From the cell containing the given text, extract its center point as [x, y] coordinate. 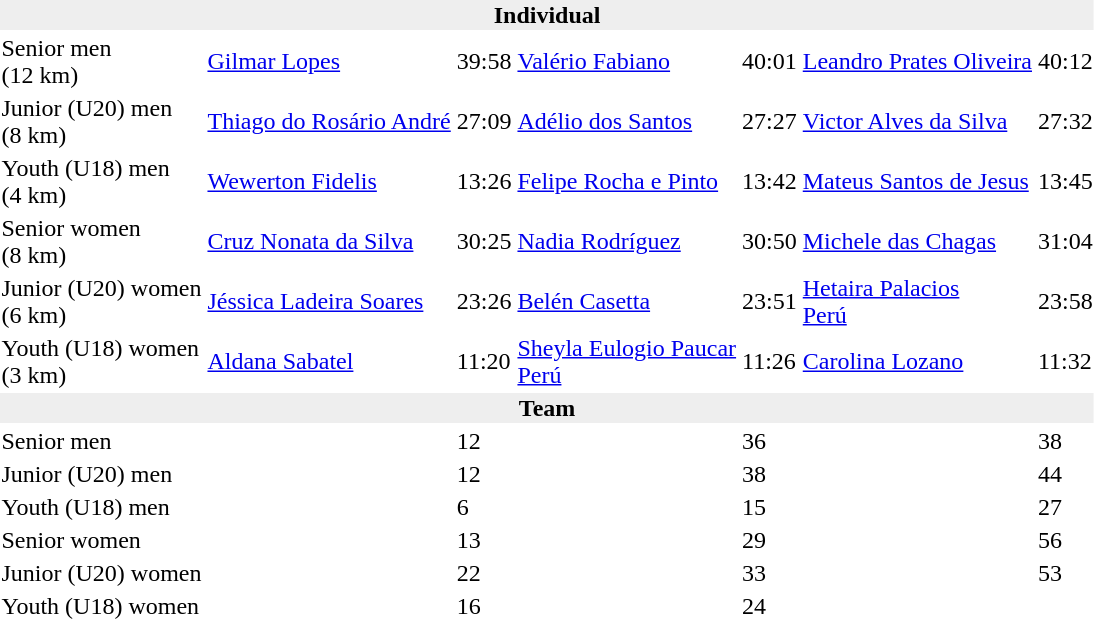
36 [770, 441]
13:45 [1065, 182]
Junior (U20) women(6 km) [102, 302]
Aldana Sabatel [329, 362]
Team [547, 408]
56 [1065, 540]
Victor Alves da Silva [917, 122]
Senior men [102, 441]
30:25 [484, 242]
Felipe Rocha e Pinto [627, 182]
27:32 [1065, 122]
31:04 [1065, 242]
Senior women(8 km) [102, 242]
Wewerton Fidelis [329, 182]
Leandro Prates Oliveira [917, 62]
40:12 [1065, 62]
11:20 [484, 362]
Senior men(12 km) [102, 62]
30:50 [770, 242]
13:26 [484, 182]
Individual [547, 15]
13:42 [770, 182]
Youth (U18) men(4 km) [102, 182]
27:27 [770, 122]
Jéssica Ladeira Soares [329, 302]
33 [770, 573]
23:51 [770, 302]
Gilmar Lopes [329, 62]
13 [484, 540]
Carolina Lozano [917, 362]
Youth (U18) men [102, 507]
15 [770, 507]
Michele das Chagas [917, 242]
40:01 [770, 62]
6 [484, 507]
Sheyla Eulogio Paucar Perú [627, 362]
27:09 [484, 122]
23:58 [1065, 302]
Adélio dos Santos [627, 122]
39:58 [484, 62]
Mateus Santos de Jesus [917, 182]
11:32 [1065, 362]
Junior (U20) men(8 km) [102, 122]
53 [1065, 573]
23:26 [484, 302]
Belén Casetta [627, 302]
Junior (U20) men [102, 474]
22 [484, 573]
11:26 [770, 362]
Youth (U18) women(3 km) [102, 362]
Senior women [102, 540]
44 [1065, 474]
Hetaira Palacios Perú [917, 302]
Junior (U20) women [102, 573]
27 [1065, 507]
29 [770, 540]
Thiago do Rosário André [329, 122]
Cruz Nonata da Silva [329, 242]
Nadia Rodríguez [627, 242]
Valério Fabiano [627, 62]
